Determine the (x, y) coordinate at the center of the cell enclosing the given text.  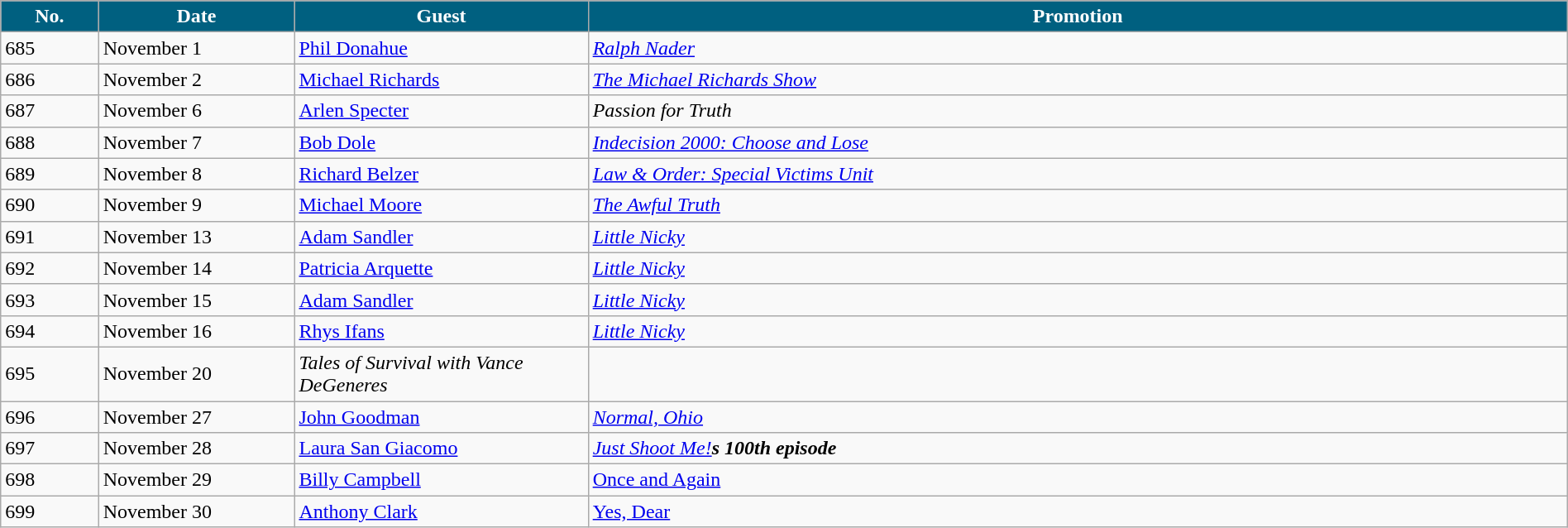
November 13 (197, 237)
688 (50, 142)
Passion for Truth (1078, 111)
Tales of Survival with Vance DeGeneres (442, 374)
Normal, Ohio (1078, 416)
Richard Belzer (442, 174)
November 8 (197, 174)
Guest (442, 17)
Law & Order: Special Victims Unit (1078, 174)
November 2 (197, 79)
693 (50, 300)
November 7 (197, 142)
Anthony Clark (442, 511)
691 (50, 237)
Billy Campbell (442, 480)
November 14 (197, 268)
The Awful Truth (1078, 205)
698 (50, 480)
November 20 (197, 374)
Laura San Giacomo (442, 449)
687 (50, 111)
November 6 (197, 111)
Bob Dole (442, 142)
Promotion (1078, 17)
Once and Again (1078, 480)
689 (50, 174)
692 (50, 268)
699 (50, 511)
November 1 (197, 48)
November 29 (197, 480)
November 9 (197, 205)
November 30 (197, 511)
Patricia Arquette (442, 268)
685 (50, 48)
No. (50, 17)
694 (50, 331)
Rhys Ifans (442, 331)
Arlen Specter (442, 111)
686 (50, 79)
November 27 (197, 416)
November 28 (197, 449)
690 (50, 205)
November 16 (197, 331)
The Michael Richards Show (1078, 79)
Phil Donahue (442, 48)
Ralph Nader (1078, 48)
697 (50, 449)
Indecision 2000: Choose and Lose (1078, 142)
Date (197, 17)
696 (50, 416)
695 (50, 374)
Michael Moore (442, 205)
Yes, Dear (1078, 511)
John Goodman (442, 416)
Michael Richards (442, 79)
November 15 (197, 300)
Just Shoot Me!s 100th episode (1078, 449)
